Output the (X, Y) coordinate of the center of the cell containing the given text.  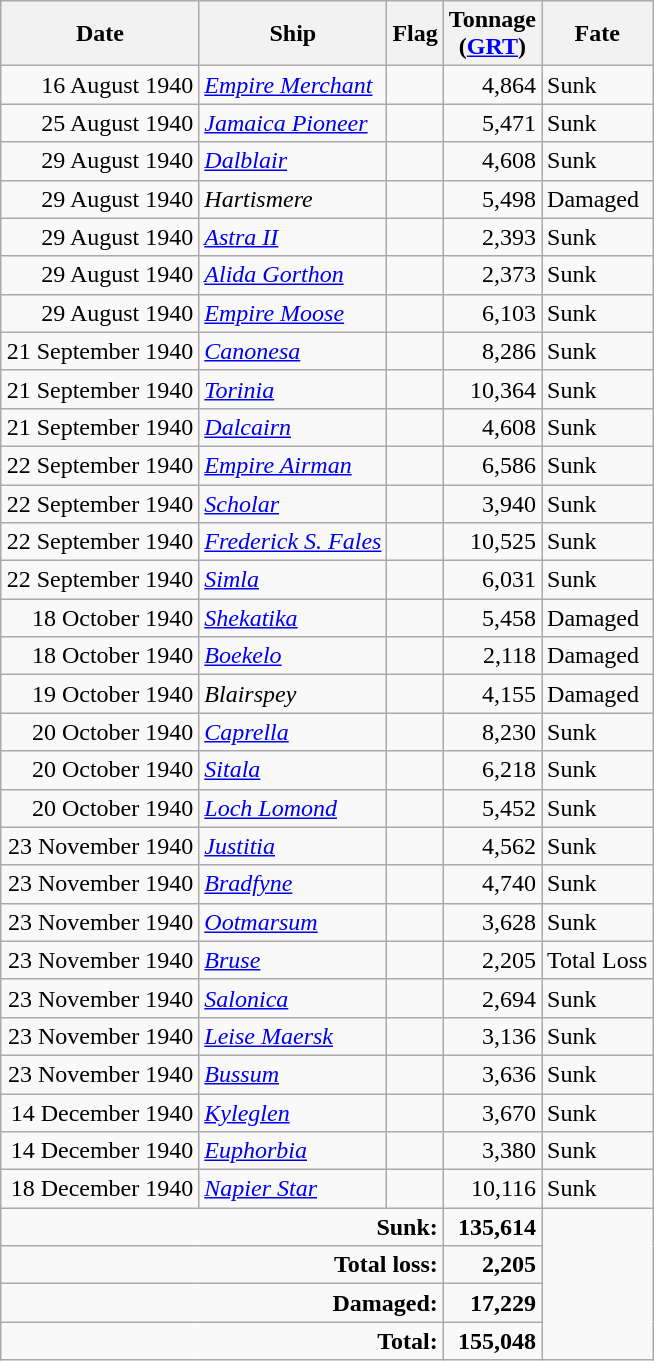
Sunk: (222, 1227)
4,864 (492, 85)
10,116 (492, 1189)
Hartismere (293, 199)
Sitala (293, 770)
Jamaica Pioneer (293, 123)
Boekelo (293, 656)
4,740 (492, 884)
25 August 1940 (100, 123)
Bruse (293, 960)
2,393 (492, 237)
3,380 (492, 1151)
3,136 (492, 1036)
5,458 (492, 618)
6,218 (492, 770)
2,118 (492, 656)
Euphorbia (293, 1151)
4,562 (492, 846)
3,940 (492, 503)
18 December 1940 (100, 1189)
8,230 (492, 732)
3,636 (492, 1074)
3,628 (492, 922)
Empire Airman (293, 465)
Canonesa (293, 351)
2,694 (492, 998)
Total loss: (222, 1265)
Total Loss (598, 960)
4,155 (492, 694)
10,364 (492, 389)
Ship (293, 34)
Damaged: (222, 1303)
Loch Lomond (293, 808)
Blairspey (293, 694)
Dalcairn (293, 427)
8,286 (492, 351)
Frederick S. Fales (293, 542)
Justitia (293, 846)
Bussum (293, 1074)
Empire Moose (293, 313)
Dalblair (293, 161)
135,614 (492, 1227)
Alida Gorthon (293, 275)
Shekatika (293, 618)
Napier Star (293, 1189)
Leise Maersk (293, 1036)
16 August 1940 (100, 85)
Simla (293, 580)
3,670 (492, 1113)
Torinia (293, 389)
Astra II (293, 237)
17,229 (492, 1303)
Salonica (293, 998)
2,373 (492, 275)
Caprella (293, 732)
Scholar (293, 503)
Kyleglen (293, 1113)
Bradfyne (293, 884)
5,452 (492, 808)
Date (100, 34)
19 October 1940 (100, 694)
Total: (222, 1341)
Empire Merchant (293, 85)
6,586 (492, 465)
155,048 (492, 1341)
10,525 (492, 542)
Flag (415, 34)
6,103 (492, 313)
6,031 (492, 580)
5,498 (492, 199)
Tonnage(GRT) (492, 34)
Fate (598, 34)
Ootmarsum (293, 922)
5,471 (492, 123)
